Scan for the cell matching the given text and deliver its [x, y] coordinate at center. 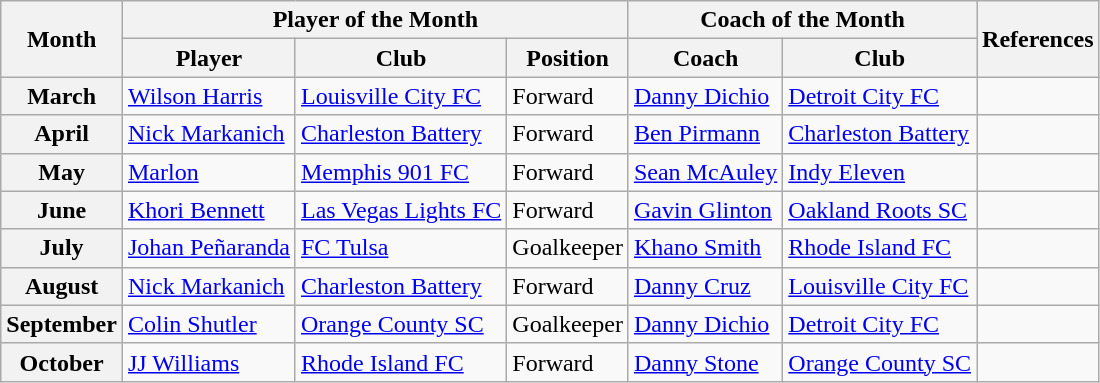
Sean McAuley [705, 172]
References [1038, 39]
Khori Bennett [208, 210]
Wilson Harris [208, 96]
Memphis 901 FC [400, 172]
June [62, 210]
Player [208, 58]
Johan Peñaranda [208, 248]
Colin Shutler [208, 324]
Coach [705, 58]
July [62, 248]
August [62, 286]
Gavin Glinton [705, 210]
Danny Cruz [705, 286]
May [62, 172]
Las Vegas Lights FC [400, 210]
Ben Pirmann [705, 134]
April [62, 134]
Player of the Month [375, 20]
Khano Smith [705, 248]
Coach of the Month [802, 20]
October [62, 362]
Oakland Roots SC [880, 210]
Position [568, 58]
FC Tulsa [400, 248]
Month [62, 39]
Marlon [208, 172]
Indy Eleven [880, 172]
September [62, 324]
March [62, 96]
JJ Williams [208, 362]
Danny Stone [705, 362]
